Return the [X, Y] coordinate for the center point of the cell that contains the specified text.  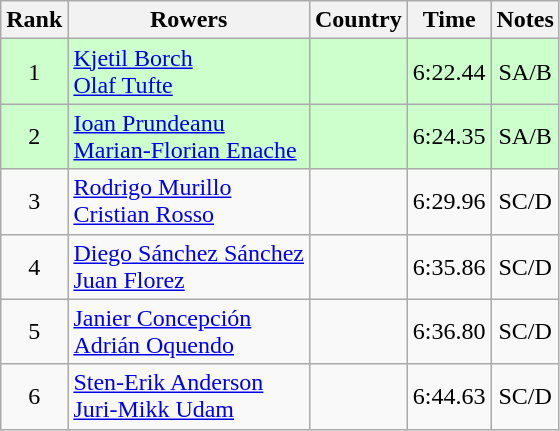
Sten-Erik AndersonJuri-Mikk Udam [189, 396]
2 [34, 136]
6:24.35 [449, 136]
6:35.86 [449, 266]
Rank [34, 20]
Janier ConcepciónAdrián Oquendo [189, 332]
6:44.63 [449, 396]
6:22.44 [449, 72]
Ioan PrundeanuMarian-Florian Enache [189, 136]
6:36.80 [449, 332]
3 [34, 202]
1 [34, 72]
Rowers [189, 20]
6:29.96 [449, 202]
Rodrigo MurilloCristian Rosso [189, 202]
4 [34, 266]
Kjetil BorchOlaf Tufte [189, 72]
5 [34, 332]
Country [358, 20]
Time [449, 20]
Diego Sánchez SánchezJuan Florez [189, 266]
Notes [525, 20]
6 [34, 396]
